Determine the (X, Y) coordinate at the center of the cell enclosing the given text.  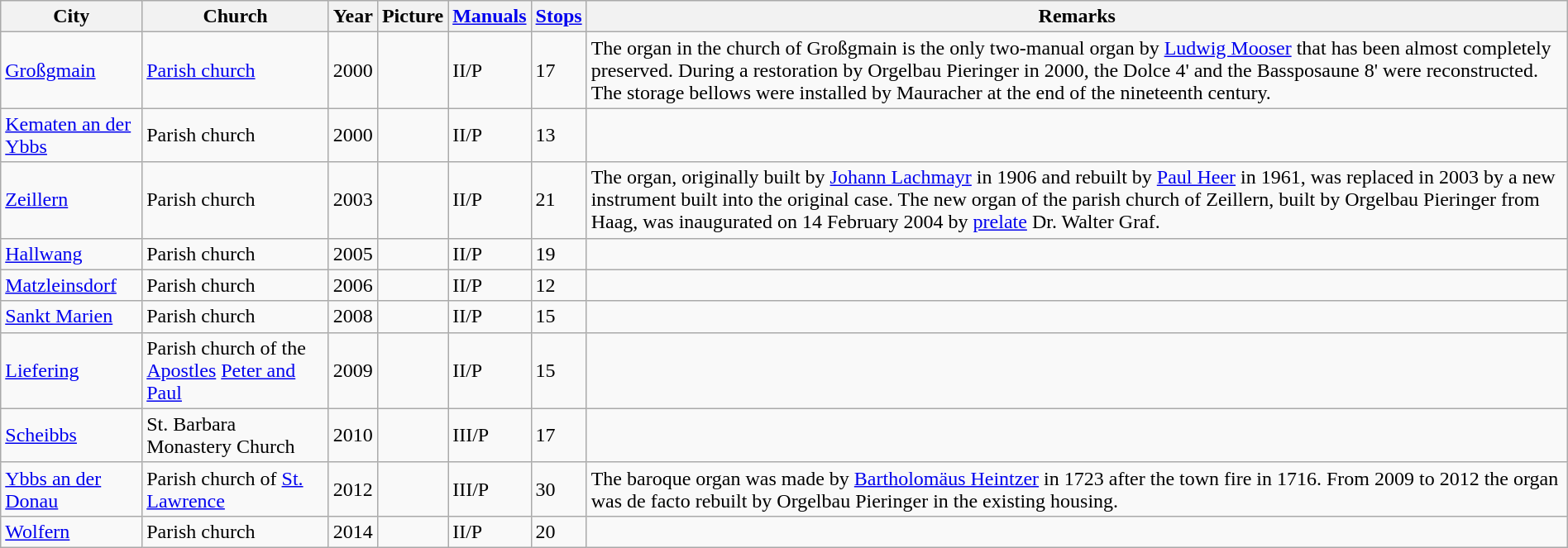
Remarks (1077, 17)
Zeillern (71, 200)
20 (559, 531)
St. Barbara Monastery Church (236, 435)
2008 (352, 317)
2006 (352, 285)
Hallwang (71, 254)
2014 (352, 531)
21 (559, 200)
Sankt Marien (71, 317)
30 (559, 489)
13 (559, 136)
Parish church of the Apostles Peter and Paul (236, 370)
Großgmain (71, 70)
Wolfern (71, 531)
2003 (352, 200)
Church (236, 17)
Scheibbs (71, 435)
2009 (352, 370)
Parish church of St. Lawrence (236, 489)
2012 (352, 489)
2010 (352, 435)
Picture (412, 17)
Manuals (490, 17)
Matzleinsdorf (71, 285)
Liefering (71, 370)
Ybbs an der Donau (71, 489)
12 (559, 285)
19 (559, 254)
Kematen an der Ybbs (71, 136)
2005 (352, 254)
City (71, 17)
Year (352, 17)
Stops (559, 17)
